Locate the cell with the specified text and output its (x, y) center coordinate. 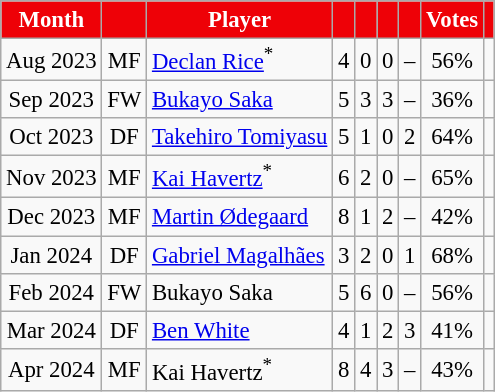
Votes (452, 20)
Month (52, 20)
42% (452, 217)
Player (240, 20)
Aug 2023 (52, 60)
Mar 2024 (52, 330)
Martin Ødegaard (240, 217)
64% (452, 137)
36% (452, 100)
68% (452, 255)
Nov 2023 (52, 177)
Apr 2024 (52, 369)
Jan 2024 (52, 255)
Feb 2024 (52, 292)
65% (452, 177)
41% (452, 330)
Dec 2023 (52, 217)
43% (452, 369)
Gabriel Magalhães (240, 255)
Declan Rice* (240, 60)
Takehiro Tomiyasu (240, 137)
Sep 2023 (52, 100)
Ben White (240, 330)
Oct 2023 (52, 137)
